For the text-containing cell, return its midpoint in (X, Y) coordinate format. 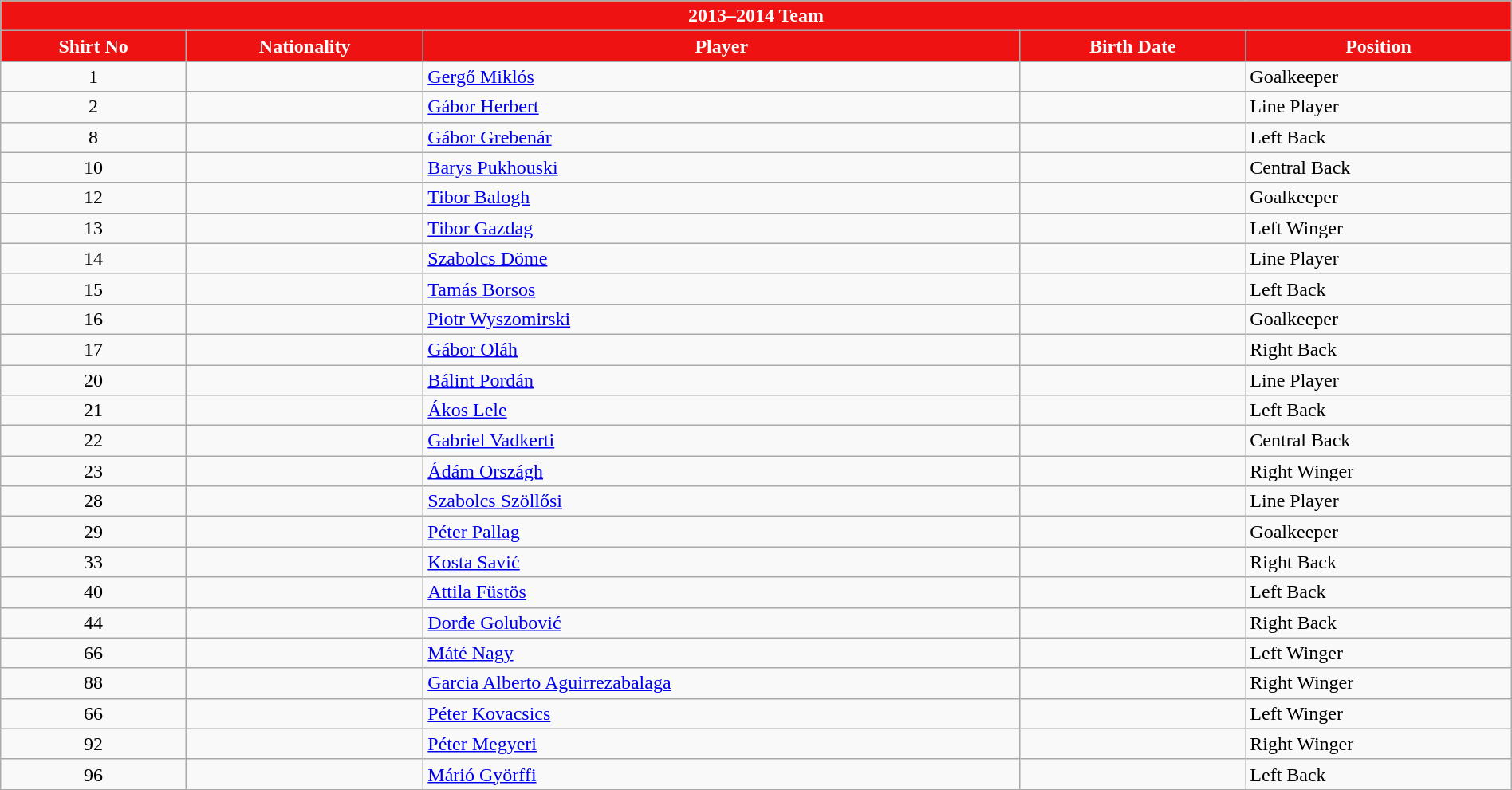
Garcia Alberto Aguirrezabalaga (722, 683)
17 (94, 349)
Player (722, 46)
Piotr Wyszomirski (722, 319)
Péter Pallag (722, 532)
Gábor Oláh (722, 349)
14 (94, 258)
33 (94, 562)
Shirt No (94, 46)
Máté Nagy (722, 653)
8 (94, 137)
Gábor Grebenár (722, 137)
13 (94, 228)
10 (94, 167)
96 (94, 774)
40 (94, 592)
2 (94, 107)
Péter Megyeri (722, 744)
Szabolcs Szöllősi (722, 501)
Đorđe Golubović (722, 623)
Nationality (305, 46)
20 (94, 380)
Márió Györffi (722, 774)
Bálint Pordán (722, 380)
22 (94, 441)
28 (94, 501)
Tibor Balogh (722, 198)
Péter Kovacsics (722, 713)
21 (94, 411)
Birth Date (1132, 46)
Attila Füstös (722, 592)
Kosta Savić (722, 562)
12 (94, 198)
92 (94, 744)
23 (94, 471)
2013–2014 Team (756, 16)
44 (94, 623)
Barys Pukhouski (722, 167)
Gábor Herbert (722, 107)
Tibor Gazdag (722, 228)
Gabriel Vadkerti (722, 441)
16 (94, 319)
Gergő Miklós (722, 77)
Tamás Borsos (722, 289)
88 (94, 683)
Ádám Országh (722, 471)
Szabolcs Döme (722, 258)
Ákos Lele (722, 411)
1 (94, 77)
15 (94, 289)
Position (1378, 46)
29 (94, 532)
